For the text-containing cell, return its midpoint in [X, Y] coordinate format. 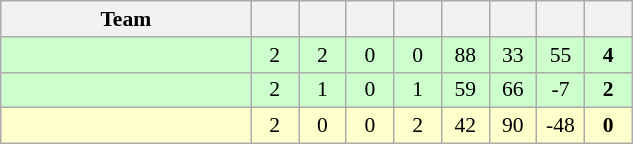
90 [513, 126]
88 [465, 55]
59 [465, 90]
-7 [561, 90]
55 [561, 55]
Team [126, 19]
42 [465, 126]
66 [513, 90]
-48 [561, 126]
4 [608, 55]
33 [513, 55]
